Provide the [x, y] coordinate of the cell's center where the given text is located.  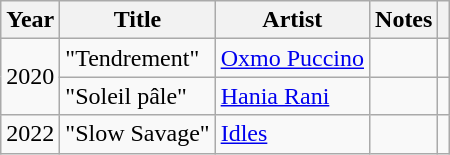
"Soleil pâle" [138, 96]
2022 [30, 134]
2020 [30, 77]
Year [30, 20]
Idles [292, 134]
Oxmo Puccino [292, 58]
Artist [292, 20]
"Slow Savage" [138, 134]
"Tendrement" [138, 58]
Title [138, 20]
Hania Rani [292, 96]
Notes [404, 20]
